Return [X, Y] of the center of cell containing provided text 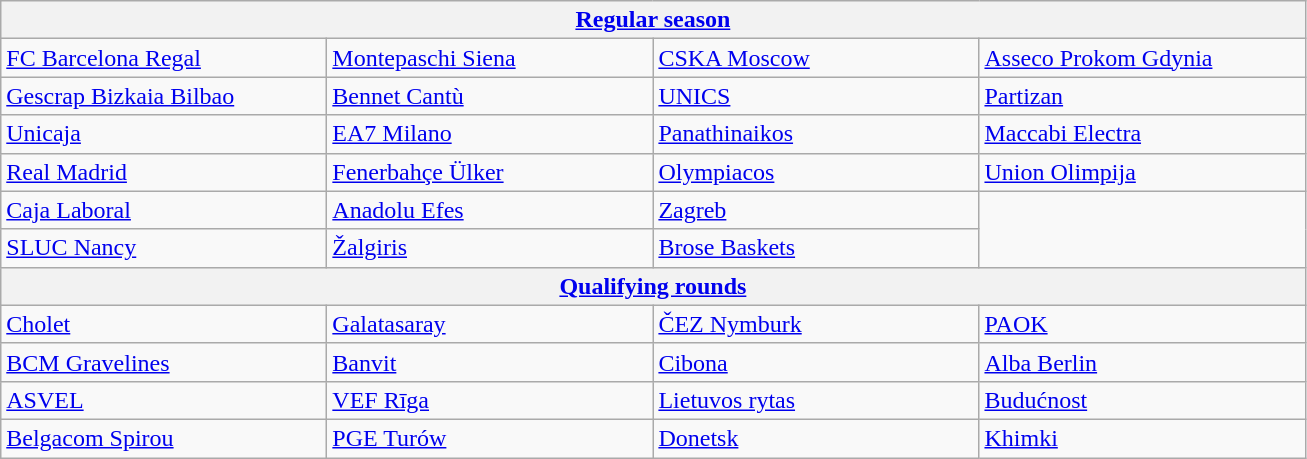
Zagreb [816, 210]
Qualifying rounds [653, 286]
ASVEL [164, 400]
PGE Turów [490, 438]
UNICS [816, 96]
Cholet [164, 324]
Real Madrid [164, 172]
Brose Baskets [816, 248]
Belgacom Spirou [164, 438]
Žalgiris [490, 248]
CSKA Moscow [816, 58]
ČEZ Nymburk [816, 324]
Banvit [490, 362]
Regular season [653, 20]
Maccabi Electra [1142, 134]
EA7 Milano [490, 134]
Gescrap Bizkaia Bilbao [164, 96]
Asseco Prokom Gdynia [1142, 58]
Galatasaray [490, 324]
Fenerbahçe Ülker [490, 172]
Panathinaikos [816, 134]
VEF Rīga [490, 400]
Partizan [1142, 96]
Montepaschi Siena [490, 58]
Cibona [816, 362]
FC Barcelona Regal [164, 58]
Khimki [1142, 438]
Union Olimpija [1142, 172]
Unicaja [164, 134]
PAOK [1142, 324]
Budućnost [1142, 400]
Donetsk [816, 438]
Alba Berlin [1142, 362]
Lietuvos rytas [816, 400]
BCM Gravelines [164, 362]
Olympiacos [816, 172]
Anadolu Efes [490, 210]
Caja Laboral [164, 210]
Bennet Cantù [490, 96]
SLUC Nancy [164, 248]
